Return the [x, y] coordinate for the center point of the cell that contains the specified text.  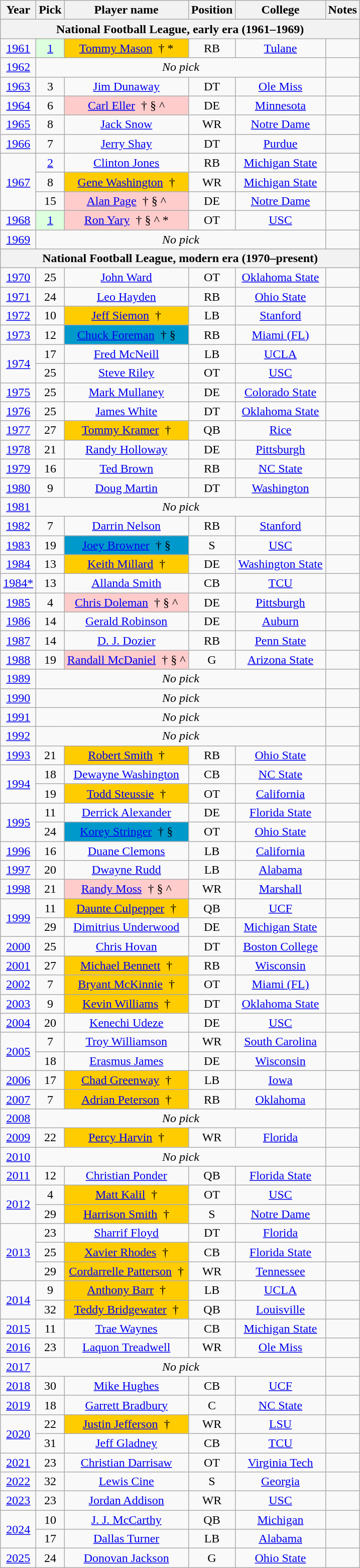
1984 [18, 564]
1999 [18, 918]
2017 [18, 1367]
2018 [18, 1386]
1965 [18, 125]
Matt Kalil † [127, 1195]
1963 [18, 86]
Garrett Bradbury [127, 1405]
Chris Hovan [127, 946]
1968 [18, 220]
31 [50, 1443]
1997 [18, 870]
2020 [18, 1433]
2003 [18, 1004]
Notes [342, 10]
Anthony Barr † [127, 1290]
Jeff Gladney [127, 1443]
Tommy Kramer † [127, 430]
Duane Clemons [127, 851]
James White [127, 411]
Dimitrius Underwood [127, 927]
2015 [18, 1329]
Tulane [280, 48]
1966 [18, 144]
Purdue [280, 144]
2024 [18, 1529]
Randall McDaniel † § ^ [127, 660]
Randy Holloway [127, 449]
1987 [18, 641]
Gene Washington † [127, 182]
1992 [18, 736]
Marshall [280, 889]
Todd Steussie † [127, 793]
Year [18, 10]
Georgia [280, 1482]
1964 [18, 105]
Xavier Rhodes † [127, 1252]
1972 [18, 316]
Sharrif Floyd [127, 1233]
1970 [18, 278]
Christian Darrisaw [127, 1463]
Position [212, 10]
Auburn [280, 622]
Randy Moss † § ^ [127, 889]
Ron Yary † § ^ * [127, 220]
Dwayne Rudd [127, 870]
Allanda Smith [127, 583]
1983 [18, 545]
Ted Brown [127, 468]
2010 [18, 1156]
Mike Hughes [127, 1386]
Michigan [280, 1520]
Erasmus James [127, 1061]
Washington [280, 488]
3 [50, 86]
2009 [18, 1137]
Justin Jefferson † [127, 1424]
Louisville [280, 1309]
Trae Waynes [127, 1329]
1988 [18, 660]
Washington State [280, 564]
Christian Ponder [127, 1176]
Doug Martin [127, 488]
1994 [18, 784]
Fred McNeill [127, 354]
Boston College [280, 946]
Daunte Culpepper † [127, 908]
Adrian Peterson † [127, 1099]
2014 [18, 1300]
National Football League, early era (1961–1969) [180, 29]
2013 [18, 1252]
Jerry Shay [127, 144]
Chad Greenway † [127, 1080]
Darrin Nelson [127, 526]
LSU [280, 1424]
1989 [18, 679]
1984* [18, 583]
Minnesota [280, 105]
Jeff Siemon † [127, 316]
2002 [18, 985]
1981 [18, 507]
Jim Dunaway [127, 86]
1961 [18, 48]
1993 [18, 755]
Leo Hayden [127, 297]
John Ward [127, 278]
Jordan Addison [127, 1501]
1978 [18, 449]
Tennessee [280, 1271]
National Football League, modern era (1970–present) [180, 259]
College [280, 10]
1998 [18, 889]
2005 [18, 1051]
Derrick Alexander [127, 812]
Bryant McKinnie † [127, 985]
2019 [18, 1405]
2016 [18, 1348]
Iowa [280, 1080]
1976 [18, 411]
1969 [18, 239]
Gerald Robinson [127, 622]
1986 [18, 622]
Mark Mullaney [127, 392]
Kenechi Udeze [127, 1023]
Michael Bennett † [127, 966]
2025 [18, 1558]
Pick [50, 10]
1980 [18, 488]
1979 [18, 468]
2001 [18, 966]
15 [50, 201]
Chris Doleman † § ^ [127, 602]
Dallas Turner [127, 1539]
Steve Riley [127, 373]
Laquon Treadwell [127, 1348]
1962 [18, 67]
Teddy Bridgewater † [127, 1309]
Virginia Tech [280, 1463]
1977 [18, 430]
Jack Snow [127, 125]
C [212, 1405]
Korey Stringer † § [127, 831]
Alan Page † § ^ [127, 201]
Rice [280, 430]
Player name [127, 10]
Colorado State [280, 392]
Tommy Mason † * [127, 48]
2004 [18, 1023]
2008 [18, 1118]
Carl Eller † § ^ [127, 105]
Harrison Smith † [127, 1214]
D. J. Dozier [127, 641]
1996 [18, 851]
Dewayne Washington [127, 774]
1974 [18, 364]
Lewis Cine [127, 1482]
Kevin Williams † [127, 1004]
Clinton Jones [127, 163]
2012 [18, 1204]
2023 [18, 1501]
2022 [18, 1482]
Keith Millard † [127, 564]
1985 [18, 602]
Joey Browner † § [127, 545]
2007 [18, 1099]
2 [50, 163]
Donovan Jackson [127, 1558]
6 [50, 105]
Robert Smith † [127, 755]
1975 [18, 392]
1991 [18, 717]
J. J. McCarthy [127, 1520]
2000 [18, 946]
30 [50, 1386]
2006 [18, 1080]
1967 [18, 182]
Percy Harvin † [127, 1137]
Cordarrelle Patterson † [127, 1271]
Troy Williamson [127, 1042]
Oklahoma [280, 1099]
1995 [18, 822]
Chuck Foreman † § [127, 335]
Penn State [280, 641]
1990 [18, 698]
1973 [18, 335]
2021 [18, 1463]
South Carolina [280, 1042]
1982 [18, 526]
1971 [18, 297]
Arizona State [280, 660]
2011 [18, 1176]
